Output the (X, Y) coordinate of the center of the cell containing the given text.  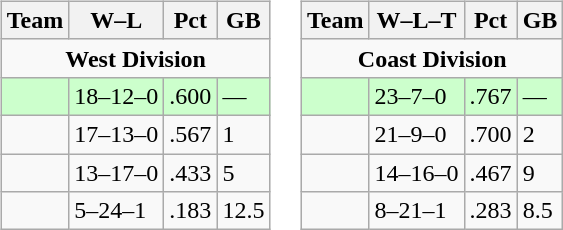
.183 (190, 211)
13–17–0 (116, 173)
.767 (490, 96)
12.5 (244, 211)
5–24–1 (116, 211)
14–16–0 (416, 173)
West Division (136, 58)
Coast Division (432, 58)
2 (540, 134)
.600 (190, 96)
.283 (490, 211)
.567 (190, 134)
.700 (490, 134)
17–13–0 (116, 134)
23–7–0 (416, 96)
8.5 (540, 211)
W–L (116, 20)
5 (244, 173)
.433 (190, 173)
9 (540, 173)
W–L–T (416, 20)
1 (244, 134)
8–21–1 (416, 211)
18–12–0 (116, 96)
21–9–0 (416, 134)
.467 (490, 173)
